Locate the cell with the specified text and output its (X, Y) center coordinate. 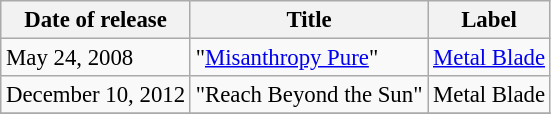
"Misanthropy Pure" (308, 58)
"Reach Beyond the Sun" (308, 95)
May 24, 2008 (96, 58)
Label (490, 20)
Title (308, 20)
December 10, 2012 (96, 95)
Date of release (96, 20)
